Pinpoint the cell where the given text exists, returning its [X, Y] midpoint coordinate. 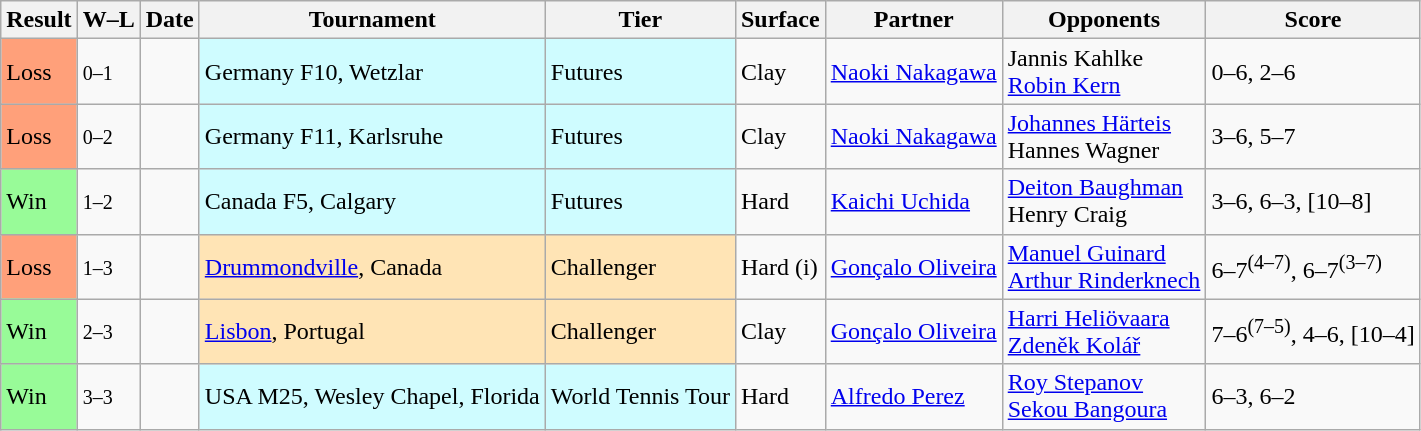
Tournament [372, 20]
6–3, 6–2 [1313, 396]
Kaichi Uchida [914, 202]
Partner [914, 20]
Alfredo Perez [914, 396]
1–3 [108, 266]
Roy Stepanov Sekou Bangoura [1104, 396]
Jannis Kahlke Robin Kern [1104, 72]
0–6, 2–6 [1313, 72]
1–2 [108, 202]
Germany F11, Karlsruhe [372, 136]
Johannes Härteis Hannes Wagner [1104, 136]
Drummondville, Canada [372, 266]
Hard (i) [780, 266]
7–6(7–5), 4–6, [10–4] [1313, 332]
Lisbon, Portugal [372, 332]
Opponents [1104, 20]
Deiton Baughman Henry Craig [1104, 202]
Score [1313, 20]
6–7(4–7), 6–7(3–7) [1313, 266]
Surface [780, 20]
Harri Heliövaara Zdeněk Kolář [1104, 332]
Canada F5, Calgary [372, 202]
Manuel Guinard Arthur Rinderknech [1104, 266]
3–6, 5–7 [1313, 136]
0–1 [108, 72]
Germany F10, Wetzlar [372, 72]
World Tennis Tour [640, 396]
0–2 [108, 136]
Date [170, 20]
USA M25, Wesley Chapel, Florida [372, 396]
Result [39, 20]
3–6, 6–3, [10–8] [1313, 202]
W–L [108, 20]
3–3 [108, 396]
Tier [640, 20]
2–3 [108, 332]
